Scan for the cell matching the given text and deliver its [x, y] coordinate at center. 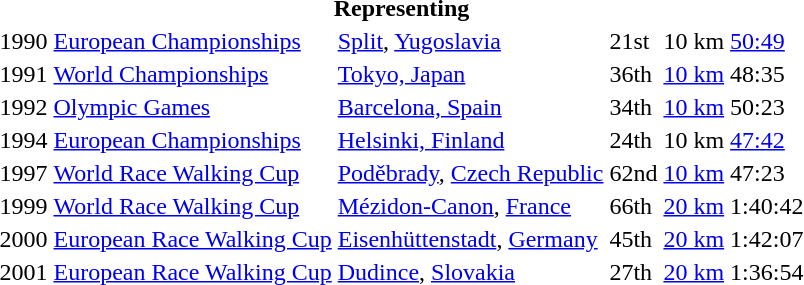
Mézidon-Canon, France [470, 206]
Helsinki, Finland [470, 140]
45th [634, 239]
World Championships [192, 74]
21st [634, 41]
Olympic Games [192, 107]
Eisenhüttenstadt, Germany [470, 239]
62nd [634, 173]
24th [634, 140]
Split, Yugoslavia [470, 41]
36th [634, 74]
European Race Walking Cup [192, 239]
Barcelona, Spain [470, 107]
66th [634, 206]
Poděbrady, Czech Republic [470, 173]
34th [634, 107]
Tokyo, Japan [470, 74]
